Locate the cell with the specified text and output its (X, Y) center coordinate. 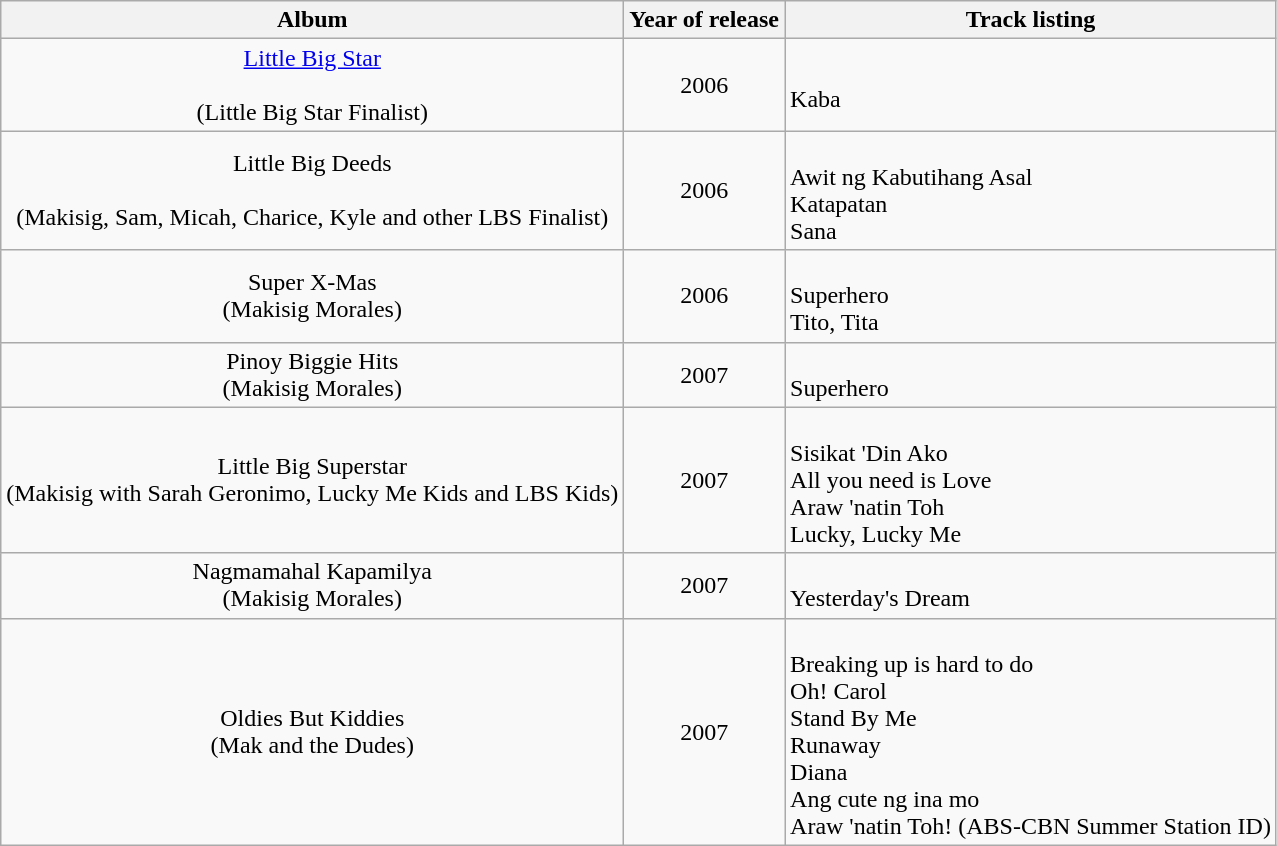
Nagmamahal Kapamilya(Makisig Morales) (312, 586)
Little Big Superstar(Makisig with Sarah Geronimo, Lucky Me Kids and LBS Kids) (312, 480)
Little Big Star(Little Big Star Finalist) (312, 85)
Album (312, 20)
Kaba (1031, 85)
Track listing (1031, 20)
Superhero Tito, Tita (1031, 296)
Yesterday's Dream (1031, 586)
Oldies But Kiddies(Mak and the Dudes) (312, 732)
Super X-Mas(Makisig Morales) (312, 296)
Breaking up is hard to do Oh! Carol Stand By Me Runaway Diana Ang cute ng ina mo Araw 'natin Toh! (ABS-CBN Summer Station ID) (1031, 732)
Year of release (704, 20)
Superhero (1031, 374)
Pinoy Biggie Hits(Makisig Morales) (312, 374)
Little Big Deeds(Makisig, Sam, Micah, Charice, Kyle and other LBS Finalist) (312, 190)
Awit ng Kabutihang Asal Katapatan Sana (1031, 190)
Sisikat 'Din Ako All you need is Love Araw 'natin Toh Lucky, Lucky Me (1031, 480)
